Extract the [X, Y] coordinate from the center of the cell holding the provided text.  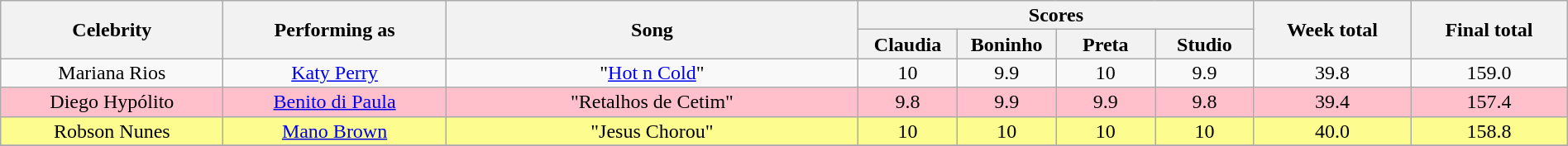
39.4 [1331, 102]
Claudia [908, 45]
Diego Hypólito [112, 102]
158.8 [1489, 130]
"Retalhos de Cetim" [652, 102]
Week total [1331, 30]
Mano Brown [334, 130]
Boninho [1006, 45]
Scores [1056, 15]
157.4 [1489, 102]
Robson Nunes [112, 130]
39.8 [1331, 73]
Benito di Paula [334, 102]
"Jesus Chorou" [652, 130]
Katy Perry [334, 73]
Mariana Rios [112, 73]
Studio [1205, 45]
Song [652, 30]
Celebrity [112, 30]
40.0 [1331, 130]
159.0 [1489, 73]
Preta [1106, 45]
Final total [1489, 30]
Performing as [334, 30]
"Hot n Cold" [652, 73]
